Search for the cell housing the specified text and yield its (x, y) center coordinate. 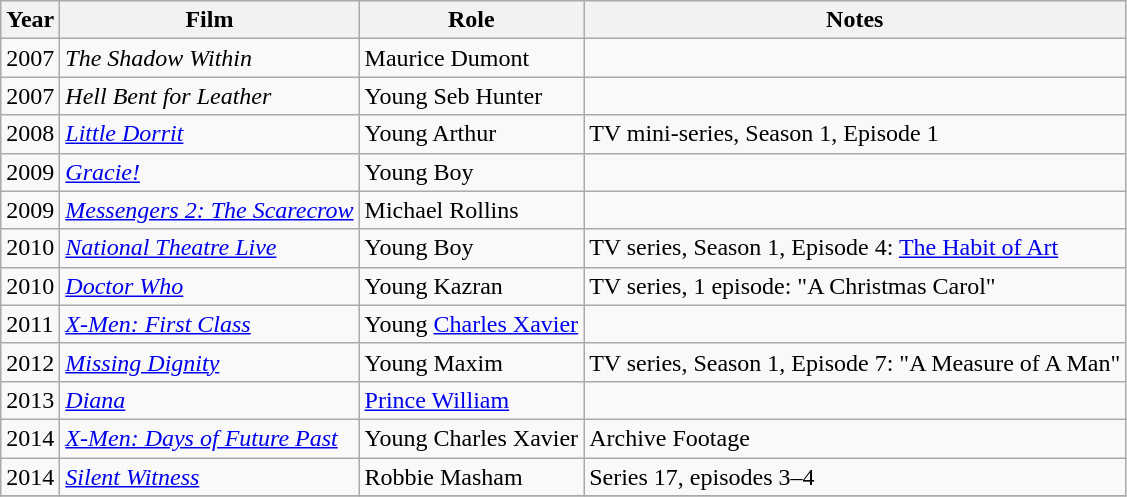
Year (30, 20)
Series 17, episodes 3–4 (855, 477)
Maurice Dumont (472, 58)
National Theatre Live (210, 248)
Messengers 2: The Scarecrow (210, 210)
Young Seb Hunter (472, 96)
Missing Dignity (210, 362)
Hell Bent for Leather (210, 96)
TV series, Season 1, Episode 4: The Habit of Art (855, 248)
Michael Rollins (472, 210)
2013 (30, 400)
X-Men: Days of Future Past (210, 438)
Archive Footage (855, 438)
2011 (30, 324)
X-Men: First Class (210, 324)
TV series, 1 episode: "A Christmas Carol" (855, 286)
Young Maxim (472, 362)
Notes (855, 20)
Role (472, 20)
Film (210, 20)
Doctor Who (210, 286)
Little Dorrit (210, 134)
2012 (30, 362)
TV series, Season 1, Episode 7: "A Measure of A Man" (855, 362)
Robbie Masham (472, 477)
Silent Witness (210, 477)
The Shadow Within (210, 58)
2008 (30, 134)
Diana (210, 400)
TV mini-series, Season 1, Episode 1 (855, 134)
Gracie! (210, 172)
Young Kazran (472, 286)
Prince William (472, 400)
Young Arthur (472, 134)
